Determine the [x, y] coordinate at the center of the cell enclosing the given text.  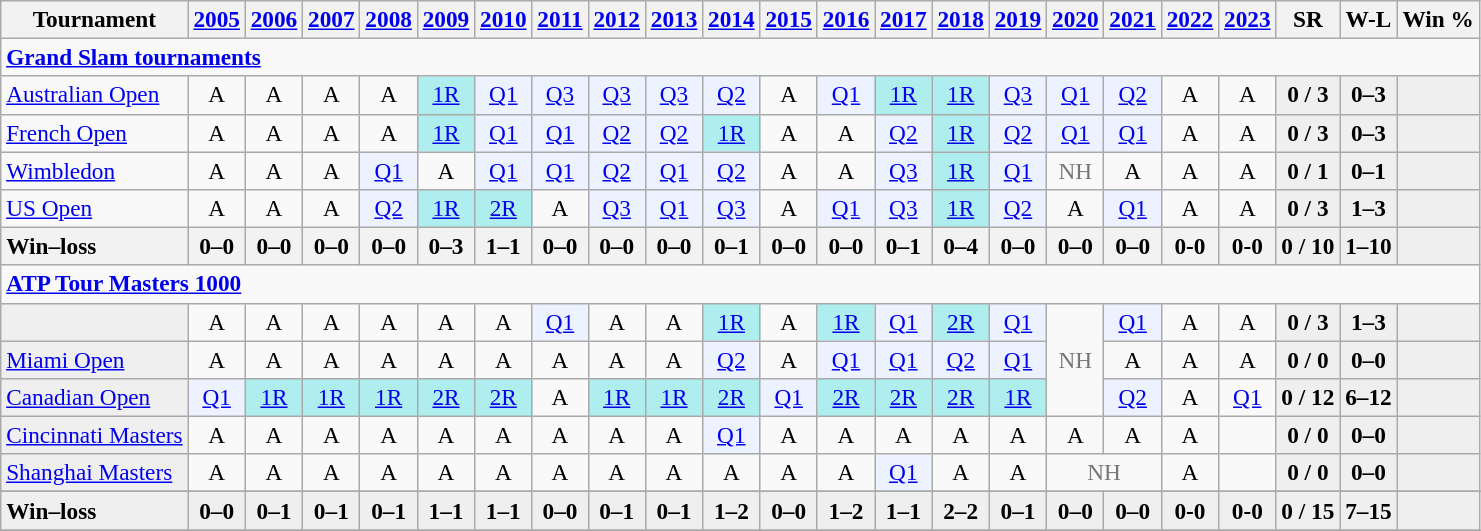
SR [1308, 19]
6–12 [1368, 397]
0–4 [960, 246]
2017 [904, 19]
2022 [1190, 19]
2021 [1132, 19]
2011 [560, 19]
2005 [216, 19]
2019 [1018, 19]
2006 [274, 19]
2007 [332, 19]
2018 [960, 19]
Tournament [94, 19]
Canadian Open [94, 397]
Miami Open [94, 359]
0 / 1 [1308, 170]
2016 [846, 19]
2012 [616, 19]
2015 [788, 19]
1–10 [1368, 246]
US Open [94, 208]
0 / 12 [1308, 397]
2023 [1248, 19]
French Open [94, 133]
ATP Tour Masters 1000 [740, 284]
2013 [674, 19]
2009 [446, 19]
Australian Open [94, 95]
0 / 15 [1308, 510]
0 / 10 [1308, 246]
2010 [504, 19]
2014 [732, 19]
Win % [1438, 19]
2020 [1076, 19]
Grand Slam tournaments [740, 57]
7–15 [1368, 510]
Shanghai Masters [94, 473]
Wimbledon [94, 170]
2008 [388, 19]
W-L [1368, 19]
Cincinnati Masters [94, 435]
2–2 [960, 510]
